Provide the [x, y] coordinate of the cell's center where the given text is located.  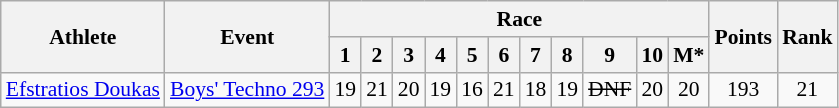
16 [472, 90]
193 [743, 90]
1 [345, 55]
Efstratios Doukas [83, 90]
Race [519, 19]
8 [567, 55]
6 [504, 55]
M* [688, 55]
Points [743, 36]
18 [536, 90]
Event [247, 36]
DNF [610, 90]
Athlete [83, 36]
7 [536, 55]
5 [472, 55]
3 [409, 55]
9 [610, 55]
Boys' Techno 293 [247, 90]
10 [652, 55]
4 [440, 55]
2 [377, 55]
Rank [808, 36]
